Capture the cell that displays the provided text and extract its (x, y) central coordinate. 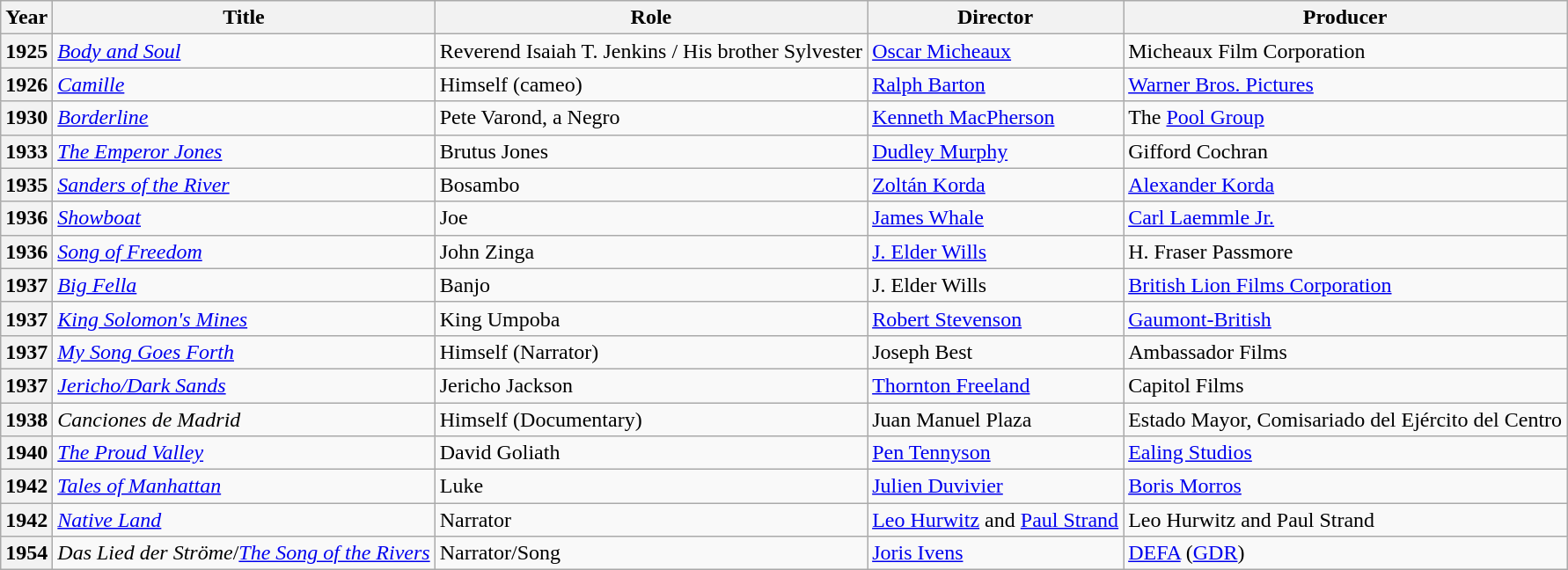
King Umpoba (651, 318)
1954 (26, 553)
Tales of Manhattan (244, 486)
Ealing Studios (1345, 453)
Canciones de Madrid (244, 420)
Joe (651, 218)
The Pool Group (1345, 118)
The Emperor Jones (244, 151)
Native Land (244, 520)
King Solomon's Mines (244, 318)
The Proud Valley (244, 453)
Alexander Korda (1345, 185)
My Song Goes Forth (244, 352)
1933 (26, 151)
Bosambo (651, 185)
Zoltán Korda (996, 185)
1935 (26, 185)
Ambassador Films (1345, 352)
Estado Mayor, Comisariado del Ejército del Centro (1345, 420)
Ralph Barton (996, 84)
DEFA (GDR) (1345, 553)
1938 (26, 420)
Brutus Jones (651, 151)
Boris Morros (1345, 486)
Micheaux Film Corporation (1345, 51)
John Zinga (651, 252)
Thornton Freeland (996, 385)
Jericho/Dark Sands (244, 385)
Himself (Documentary) (651, 420)
1930 (26, 118)
Camille (244, 84)
James Whale (996, 218)
Gaumont-British (1345, 318)
David Goliath (651, 453)
Gifford Cochran (1345, 151)
Juan Manuel Plaza (996, 420)
Producer (1345, 18)
Narrator/Song (651, 553)
Song of Freedom (244, 252)
1925 (26, 51)
Pen Tennyson (996, 453)
Narrator (651, 520)
Borderline (244, 118)
Banjo (651, 285)
Julien Duvivier (996, 486)
Role (651, 18)
H. Fraser Passmore (1345, 252)
1940 (26, 453)
Director (996, 18)
1926 (26, 84)
British Lion Films Corporation (1345, 285)
Year (26, 18)
Big Fella (244, 285)
Sanders of the River (244, 185)
Das Lied der Ströme/The Song of the Rivers (244, 553)
Himself (Narrator) (651, 352)
Kenneth MacPherson (996, 118)
Carl Laemmle Jr. (1345, 218)
Robert Stevenson (996, 318)
Showboat (244, 218)
Capitol Films (1345, 385)
Jericho Jackson (651, 385)
Joseph Best (996, 352)
Oscar Micheaux (996, 51)
Dudley Murphy (996, 151)
Pete Varond, a Negro (651, 118)
Body and Soul (244, 51)
Himself (cameo) (651, 84)
Joris Ivens (996, 553)
Luke (651, 486)
Reverend Isaiah T. Jenkins / His brother Sylvester (651, 51)
Warner Bros. Pictures (1345, 84)
Title (244, 18)
